Return the [X, Y] coordinate for the center point of the cell that contains the specified text.  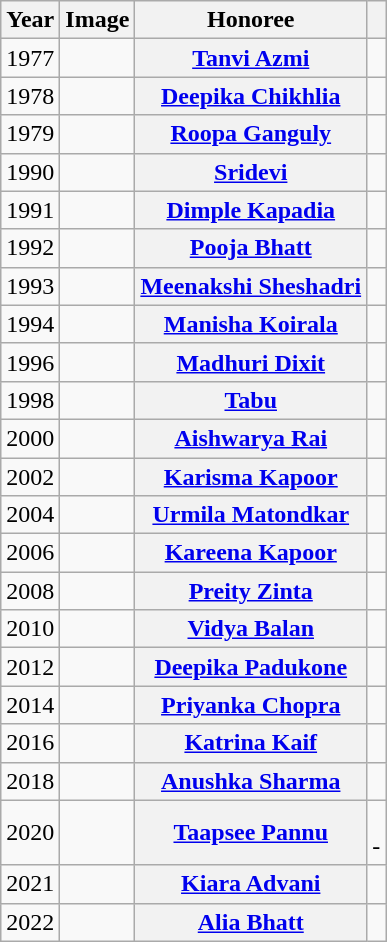
Deepika Padukone [251, 667]
2000 [30, 438]
2016 [30, 743]
Alia Bhatt [251, 922]
Deepika Chikhlia [251, 96]
Honoree [251, 20]
Tabu [251, 400]
Image [98, 20]
Kareena Kapoor [251, 553]
Preity Zinta [251, 591]
Karisma Kapoor [251, 477]
1996 [30, 362]
Roopa Ganguly [251, 134]
2021 [30, 884]
1990 [30, 172]
- [376, 832]
2010 [30, 629]
Aishwarya Rai [251, 438]
2008 [30, 591]
Manisha Koirala [251, 324]
1993 [30, 286]
Sridevi [251, 172]
2004 [30, 515]
Dimple Kapadia [251, 210]
2012 [30, 667]
2020 [30, 832]
Urmila Matondkar [251, 515]
Priyanka Chopra [251, 705]
1979 [30, 134]
Year [30, 20]
Tanvi Azmi [251, 58]
2006 [30, 553]
1977 [30, 58]
Anushka Sharma [251, 781]
1992 [30, 248]
2018 [30, 781]
2002 [30, 477]
Madhuri Dixit [251, 362]
1991 [30, 210]
Pooja Bhatt [251, 248]
Kiara Advani [251, 884]
1978 [30, 96]
Meenakshi Sheshadri [251, 286]
Taapsee Pannu [251, 832]
2022 [30, 922]
1994 [30, 324]
1998 [30, 400]
Katrina Kaif [251, 743]
Vidya Balan [251, 629]
2014 [30, 705]
